Determine the [X, Y] coordinate at the center of the cell enclosing the given text.  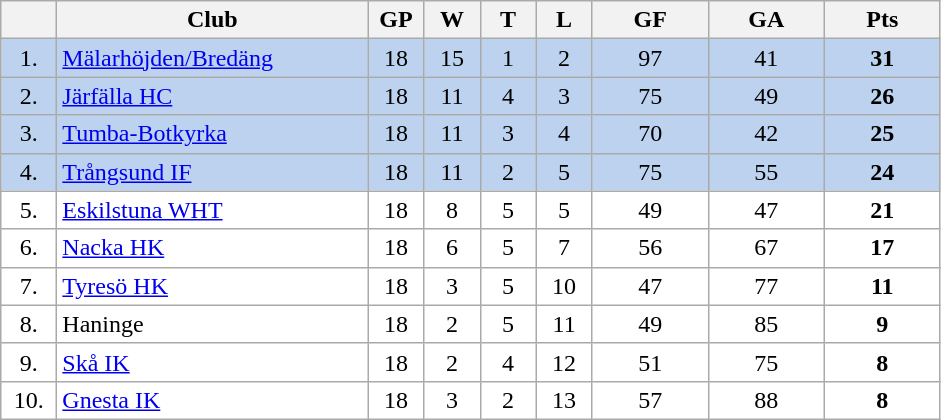
67 [766, 248]
97 [650, 58]
55 [766, 172]
GA [766, 20]
4. [29, 172]
3. [29, 134]
88 [766, 400]
24 [882, 172]
31 [882, 58]
8. [29, 324]
Skå IK [212, 362]
26 [882, 96]
GP [396, 20]
56 [650, 248]
51 [650, 362]
Tyresö HK [212, 286]
6 [452, 248]
Eskilstuna WHT [212, 210]
13 [564, 400]
57 [650, 400]
Club [212, 20]
Trångsund IF [212, 172]
42 [766, 134]
2. [29, 96]
7 [564, 248]
10. [29, 400]
W [452, 20]
T [508, 20]
5. [29, 210]
Tumba-Botkyrka [212, 134]
25 [882, 134]
6. [29, 248]
85 [766, 324]
15 [452, 58]
1 [508, 58]
77 [766, 286]
21 [882, 210]
1. [29, 58]
17 [882, 248]
7. [29, 286]
12 [564, 362]
GF [650, 20]
Järfälla HC [212, 96]
Haninge [212, 324]
10 [564, 286]
9 [882, 324]
Pts [882, 20]
Gnesta IK [212, 400]
41 [766, 58]
Mälarhöjden/Bredäng [212, 58]
70 [650, 134]
L [564, 20]
Nacka HK [212, 248]
9. [29, 362]
